Pinpoint the cell where the given text exists, returning its (x, y) midpoint coordinate. 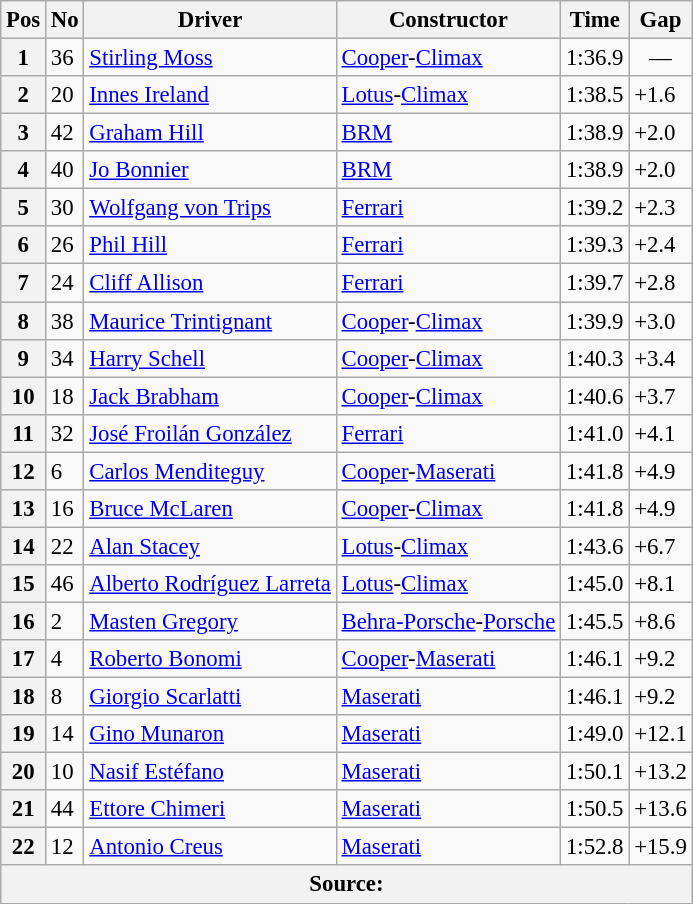
Alberto Rodríguez Larreta (210, 584)
+2.3 (660, 208)
+12.1 (660, 734)
36 (65, 58)
Driver (210, 20)
Gap (660, 20)
+6.7 (660, 546)
1:39.7 (595, 283)
Masten Gregory (210, 621)
Innes Ireland (210, 95)
1:38.5 (595, 95)
Maurice Trintignant (210, 321)
Bruce McLaren (210, 509)
32 (65, 433)
+13.6 (660, 809)
1:39.9 (595, 321)
1:39.3 (595, 245)
José Froilán González (210, 433)
44 (65, 809)
Antonio Creus (210, 847)
19 (24, 734)
21 (24, 809)
+2.8 (660, 283)
+15.9 (660, 847)
3 (24, 133)
9 (24, 358)
1:45.0 (595, 584)
1:52.8 (595, 847)
Harry Schell (210, 358)
1:41.0 (595, 433)
Giorgio Scarlatti (210, 697)
Pos (24, 20)
Wolfgang von Trips (210, 208)
Gino Munaron (210, 734)
5 (24, 208)
Roberto Bonomi (210, 659)
13 (24, 509)
11 (24, 433)
1:40.3 (595, 358)
1 (24, 58)
Nasif Estéfano (210, 772)
No (65, 20)
1:50.5 (595, 809)
7 (24, 283)
1:36.9 (595, 58)
17 (24, 659)
Jack Brabham (210, 396)
+2.4 (660, 245)
Source: (346, 885)
Behra-Porsche-Porsche (448, 621)
+1.6 (660, 95)
+3.0 (660, 321)
40 (65, 170)
+13.2 (660, 772)
24 (65, 283)
Ettore Chimeri (210, 809)
42 (65, 133)
1:43.6 (595, 546)
Phil Hill (210, 245)
1:49.0 (595, 734)
Jo Bonnier (210, 170)
38 (65, 321)
+3.4 (660, 358)
Graham Hill (210, 133)
+4.1 (660, 433)
Constructor (448, 20)
+8.1 (660, 584)
Alan Stacey (210, 546)
30 (65, 208)
34 (65, 358)
+8.6 (660, 621)
15 (24, 584)
— (660, 58)
26 (65, 245)
46 (65, 584)
Stirling Moss (210, 58)
1:50.1 (595, 772)
1:40.6 (595, 396)
Carlos Menditeguy (210, 471)
Cliff Allison (210, 283)
+3.7 (660, 396)
1:39.2 (595, 208)
Time (595, 20)
1:45.5 (595, 621)
